From the cell containing the given text, extract its center point as (x, y) coordinate. 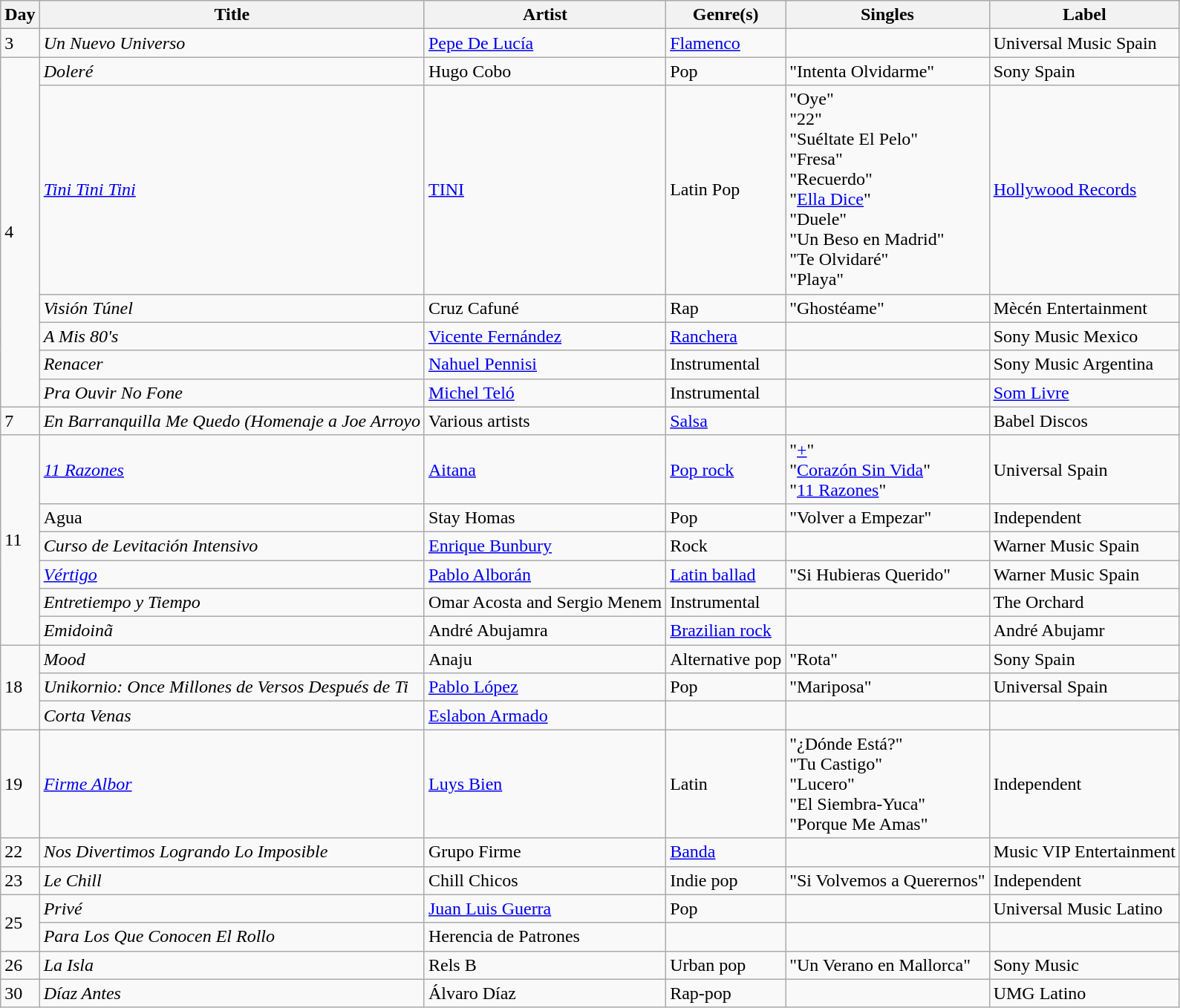
The Orchard (1084, 603)
"Si Hubieras Querido" (887, 574)
Visión Túnel (232, 308)
Hugo Cobo (545, 71)
Agua (232, 517)
"Mariposa" (887, 687)
Pablo Alborán (545, 574)
Label (1084, 15)
"Ghostéame" (887, 308)
Day (20, 15)
Le Chill (232, 880)
Unikornio: Once Millones de Versos Después de Ti (232, 687)
30 (20, 993)
Universal Music Spain (1084, 43)
Genre(s) (726, 15)
4 (20, 232)
Pra Ouvir No Fone (232, 393)
Pablo López (545, 687)
TINI (545, 190)
Indie pop (726, 880)
Herencia de Patrones (545, 937)
Mood (232, 659)
"Si Volvemos a Querernos" (887, 880)
11 Razones (232, 469)
Sony Music Mexico (1084, 336)
Pepe De Lucía (545, 43)
Enrique Bunbury (545, 546)
Banda (726, 852)
"+""Corazón Sin Vida""11 Razones" (887, 469)
Cruz Cafuné (545, 308)
Sony Music Argentina (1084, 364)
Rels B (545, 965)
Universal Music Latino (1084, 909)
22 (20, 852)
Flamenco (726, 43)
Nos Divertimos Logrando Lo Imposible (232, 852)
Rock (726, 546)
Artist (545, 15)
Singles (887, 15)
Alternative pop (726, 659)
"Oye""22""Suéltate El Pelo""Fresa""Recuerdo""Ella Dice""Duele""Un Beso en Madrid""Te Olvidaré""Playa" (887, 190)
Babel Discos (1084, 421)
23 (20, 880)
Firme Albor (232, 784)
"Intenta Olvidarme" (887, 71)
Un Nuevo Universo (232, 43)
Grupo Firme (545, 852)
Vértigo (232, 574)
Urban pop (726, 965)
Rap-pop (726, 993)
Pop rock (726, 469)
Anaju (545, 659)
Aitana (545, 469)
Emidoinã (232, 631)
"Un Verano en Mallorca" (887, 965)
3 (20, 43)
A Mis 80's (232, 336)
25 (20, 923)
Latin ballad (726, 574)
Mècén Entertainment (1084, 308)
En Barranquilla Me Quedo (Homenaje a Joe Arroyo (232, 421)
Latin (726, 784)
Renacer (232, 364)
Salsa (726, 421)
Music VIP Entertainment (1084, 852)
Michel Teló (545, 393)
Hollywood Records (1084, 190)
Rap (726, 308)
Vicente Fernández (545, 336)
UMG Latino (1084, 993)
Stay Homas (545, 517)
Entretiempo y Tiempo (232, 603)
"Volver a Empezar" (887, 517)
Tini Tini Tini (232, 190)
Various artists (545, 421)
Corta Venas (232, 716)
Curso de Levitación Intensivo (232, 546)
"Rota" (887, 659)
Brazilian rock (726, 631)
Ranchera (726, 336)
André Abujamr (1084, 631)
André Abujamra (545, 631)
"¿Dónde Está?""Tu Castigo""Lucero""El Siembra-Yuca""Porque Me Amas" (887, 784)
Chill Chicos (545, 880)
Omar Acosta and Sergio Menem (545, 603)
Juan Luis Guerra (545, 909)
7 (20, 421)
Privé (232, 909)
Para Los Que Conocen El Rollo (232, 937)
La Isla (232, 965)
11 (20, 540)
Álvaro Díaz (545, 993)
26 (20, 965)
Som Livre (1084, 393)
Title (232, 15)
Luys Bien (545, 784)
Nahuel Pennisi (545, 364)
Sony Music (1084, 965)
Doleré (232, 71)
18 (20, 687)
19 (20, 784)
Díaz Antes (232, 993)
Latin Pop (726, 190)
Eslabon Armado (545, 716)
